Scan for the cell matching the given text and deliver its (X, Y) coordinate at center. 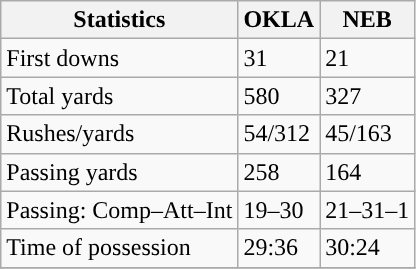
Total yards (120, 96)
31 (279, 58)
First downs (120, 58)
Passing: Comp–Att–Int (120, 210)
327 (368, 96)
30:24 (368, 248)
580 (279, 96)
NEB (368, 20)
Time of possession (120, 248)
OKLA (279, 20)
Statistics (120, 20)
21–31–1 (368, 210)
29:36 (279, 248)
Rushes/yards (120, 134)
Passing yards (120, 172)
258 (279, 172)
19–30 (279, 210)
54/312 (279, 134)
21 (368, 58)
45/163 (368, 134)
164 (368, 172)
